Search for the cell housing the specified text and yield its [x, y] center coordinate. 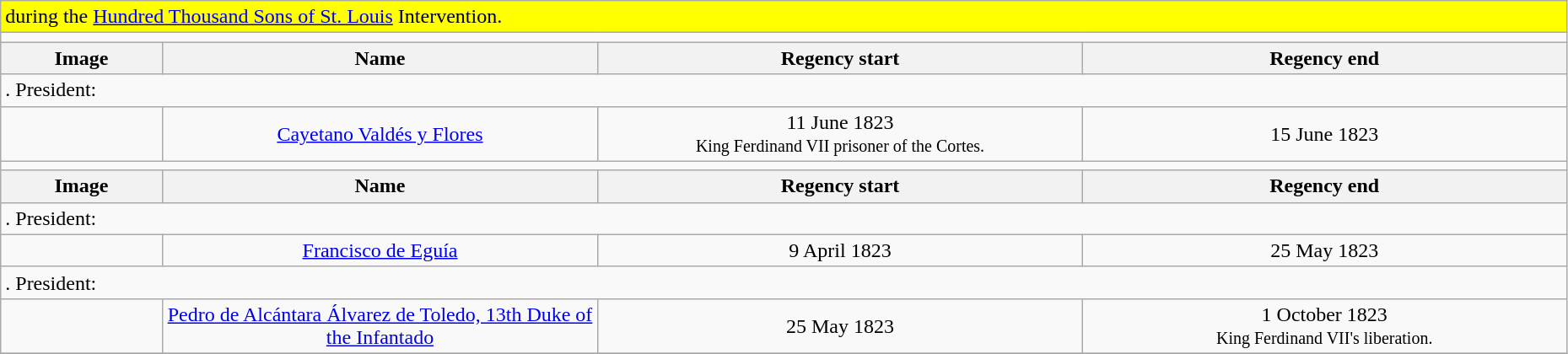
15 June 1823 [1324, 133]
Pedro de Alcántara Álvarez de Toledo, 13th Duke of the Infantado [380, 325]
during the Hundred Thousand Sons of St. Louis Intervention. [784, 17]
Cayetano Valdés y Flores [380, 133]
1 October 1823King Ferdinand VII's liberation. [1324, 325]
9 April 1823 [840, 250]
Francisco de Eguía [380, 250]
11 June 1823King Ferdinand VII prisoner of the Cortes. [840, 133]
